Detect which cell encompasses the target text, then output its (X, Y) center coordinate. 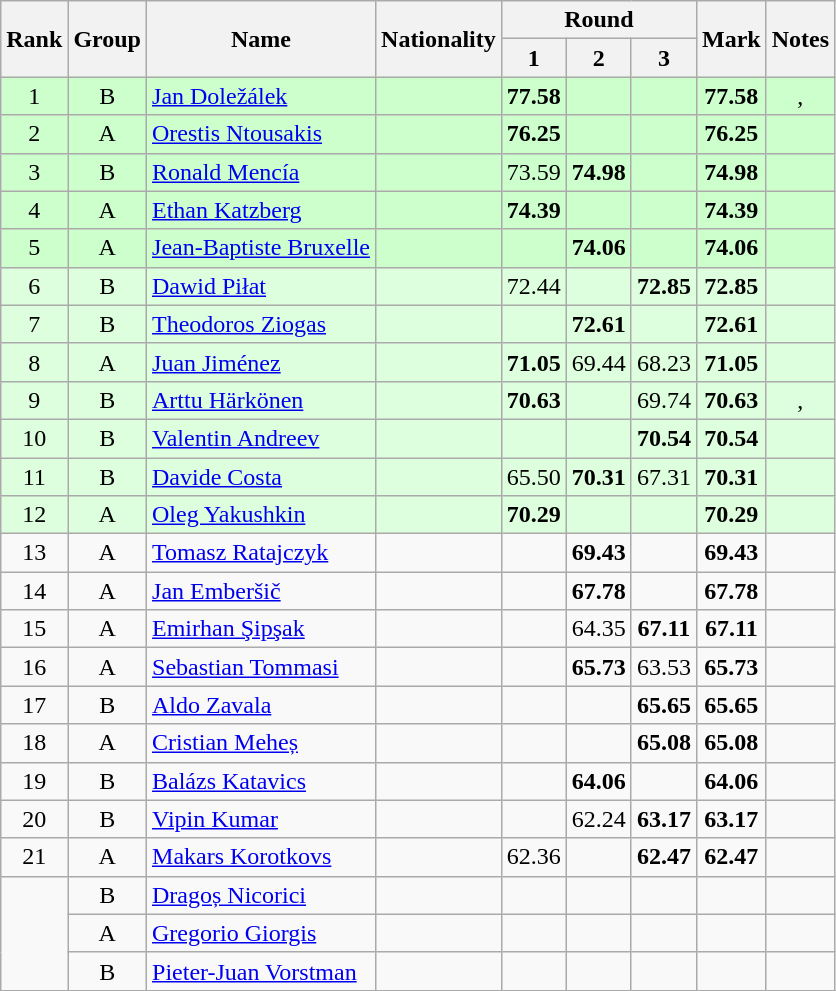
19 (34, 781)
14 (34, 591)
Oleg Yakushkin (262, 515)
15 (34, 629)
72.44 (534, 286)
69.74 (664, 400)
65.50 (534, 477)
4 (34, 210)
Cristian Meheș (262, 743)
6 (34, 286)
Orestis Ntousakis (262, 134)
Jan Doležálek (262, 96)
Jean-Baptiste Bruxelle (262, 248)
Nationality (439, 39)
69.44 (598, 362)
Theodoros Ziogas (262, 324)
Sebastian Tommasi (262, 667)
Group (108, 39)
Valentin Andreev (262, 438)
Makars Korotkovs (262, 857)
18 (34, 743)
Balázs Katavics (262, 781)
8 (34, 362)
Gregorio Giorgis (262, 933)
7 (34, 324)
Emirhan Şipşak (262, 629)
Rank (34, 39)
64.35 (598, 629)
Name (262, 39)
5 (34, 248)
13 (34, 553)
Jan Emberšič (262, 591)
Notes (800, 39)
Arttu Härkönen (262, 400)
Mark (731, 39)
16 (34, 667)
Juan Jiménez (262, 362)
Tomasz Ratajczyk (262, 553)
Ethan Katzberg (262, 210)
63.53 (664, 667)
Dragoș Nicorici (262, 895)
10 (34, 438)
Ronald Mencía (262, 172)
Davide Costa (262, 477)
Round (598, 20)
11 (34, 477)
9 (34, 400)
73.59 (534, 172)
Vipin Kumar (262, 819)
12 (34, 515)
67.31 (664, 477)
17 (34, 705)
21 (34, 857)
62.24 (598, 819)
Pieter-Juan Vorstman (262, 971)
20 (34, 819)
Aldo Zavala (262, 705)
Dawid Piłat (262, 286)
68.23 (664, 362)
62.36 (534, 857)
